Provide the (x, y) coordinate of the cell's center where the given text is located.  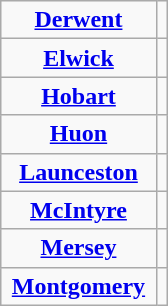
Launceston (78, 172)
Mersey (78, 248)
Hobart (78, 96)
Elwick (78, 58)
Derwent (78, 20)
McIntyre (78, 210)
Huon (78, 134)
Montgomery (78, 286)
